Determine the (x, y) coordinate at the center of the cell enclosing the given text.  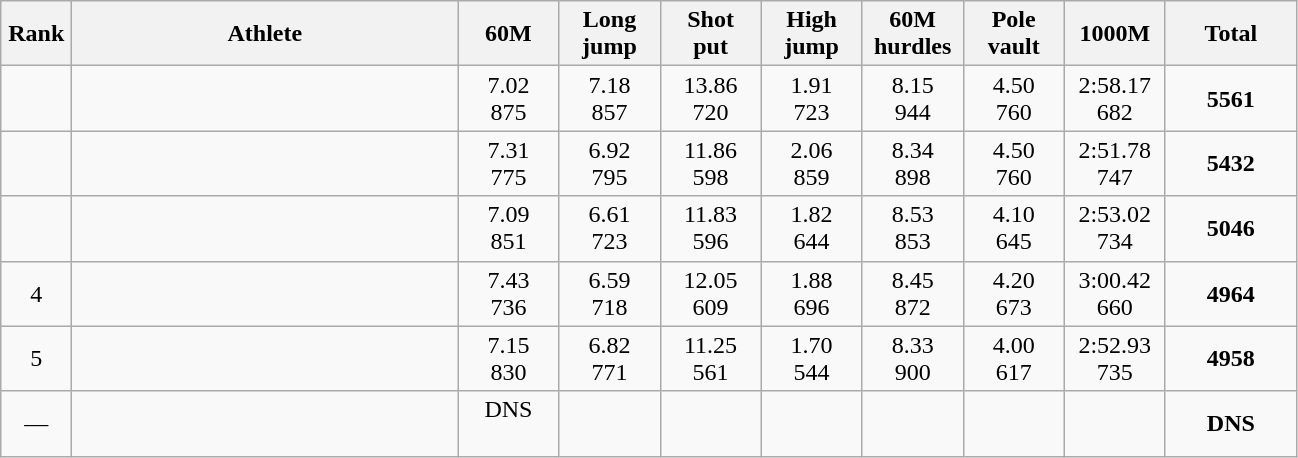
5046 (1230, 228)
4.00617 (1014, 358)
4958 (1230, 358)
— (36, 424)
Pole vault (1014, 34)
Total (1230, 34)
8.53853 (912, 228)
3:00.42660 (1114, 294)
6.92795 (610, 164)
1.88696 (812, 294)
8.34898 (912, 164)
1.70544 (812, 358)
7.18857 (610, 98)
5561 (1230, 98)
13.86720 (710, 98)
High jump (812, 34)
7.02875 (508, 98)
2:58.17682 (1114, 98)
7.15830 (508, 358)
12.05609 (710, 294)
1000M (1114, 34)
4964 (1230, 294)
4 (36, 294)
60M hurdles (912, 34)
5 (36, 358)
6.61723 (610, 228)
8.45872 (912, 294)
Long jump (610, 34)
Athlete (265, 34)
2:52.93735 (1114, 358)
2:53.02734 (1114, 228)
4.10645 (1014, 228)
6.59718 (610, 294)
11.83596 (710, 228)
11.25561 (710, 358)
7.09851 (508, 228)
60M (508, 34)
8.15944 (912, 98)
6.82771 (610, 358)
1.91723 (812, 98)
2:51.78747 (1114, 164)
8.33900 (912, 358)
4.20673 (1014, 294)
7.31775 (508, 164)
5432 (1230, 164)
7.43736 (508, 294)
Rank (36, 34)
1.82644 (812, 228)
11.86598 (710, 164)
Shot put (710, 34)
2.06859 (812, 164)
